From the cell containing the given text, extract its center point as (X, Y) coordinate. 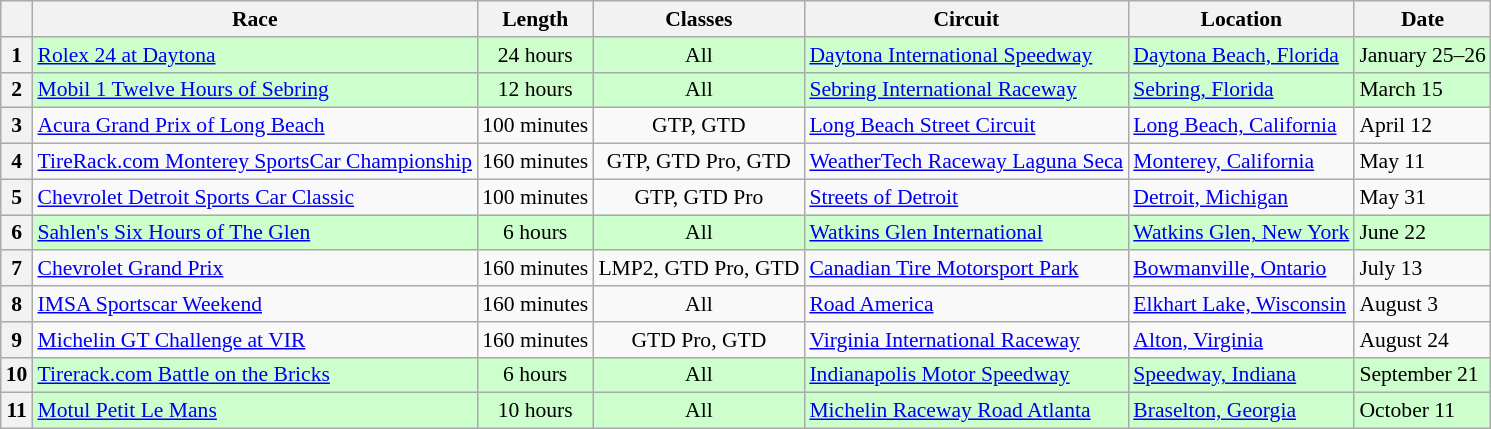
August 24 (1422, 340)
Motul Petit Le Mans (254, 411)
3 (17, 126)
Canadian Tire Motorsport Park (966, 269)
7 (17, 269)
Michelin GT Challenge at VIR (254, 340)
Watkins Glen, New York (1241, 233)
Detroit, Michigan (1241, 197)
May 31 (1422, 197)
Daytona International Speedway (966, 55)
8 (17, 304)
Streets of Detroit (966, 197)
September 21 (1422, 375)
GTP, GTD Pro (698, 197)
1 (17, 55)
4 (17, 162)
March 15 (1422, 90)
10 hours (535, 411)
August 3 (1422, 304)
TireRack.com Monterey SportsCar Championship (254, 162)
July 13 (1422, 269)
Indianapolis Motor Speedway (966, 375)
January 25–26 (1422, 55)
April 12 (1422, 126)
Chevrolet Grand Prix (254, 269)
Race (254, 19)
Daytona Beach, Florida (1241, 55)
Circuit (966, 19)
Virginia International Raceway (966, 340)
Road America (966, 304)
6 (17, 233)
GTP, GTD (698, 126)
Tirerack.com Battle on the Bricks (254, 375)
Long Beach Street Circuit (966, 126)
LMP2, GTD Pro, GTD (698, 269)
24 hours (535, 55)
Bowmanville, Ontario (1241, 269)
Elkhart Lake, Wisconsin (1241, 304)
Sebring, Florida (1241, 90)
IMSA Sportscar Weekend (254, 304)
11 (17, 411)
Watkins Glen International (966, 233)
Alton, Virginia (1241, 340)
Length (535, 19)
GTD Pro, GTD (698, 340)
June 22 (1422, 233)
Long Beach, California (1241, 126)
Mobil 1 Twelve Hours of Sebring (254, 90)
GTP, GTD Pro, GTD (698, 162)
Monterey, California (1241, 162)
Speedway, Indiana (1241, 375)
Chevrolet Detroit Sports Car Classic (254, 197)
Sebring International Raceway (966, 90)
WeatherTech Raceway Laguna Seca (966, 162)
5 (17, 197)
Braselton, Georgia (1241, 411)
Classes (698, 19)
October 11 (1422, 411)
Acura Grand Prix of Long Beach (254, 126)
Date (1422, 19)
Sahlen's Six Hours of The Glen (254, 233)
2 (17, 90)
Rolex 24 at Daytona (254, 55)
Michelin Raceway Road Atlanta (966, 411)
Location (1241, 19)
12 hours (535, 90)
9 (17, 340)
May 11 (1422, 162)
10 (17, 375)
